Determine the (x, y) coordinate at the center of the cell enclosing the given text.  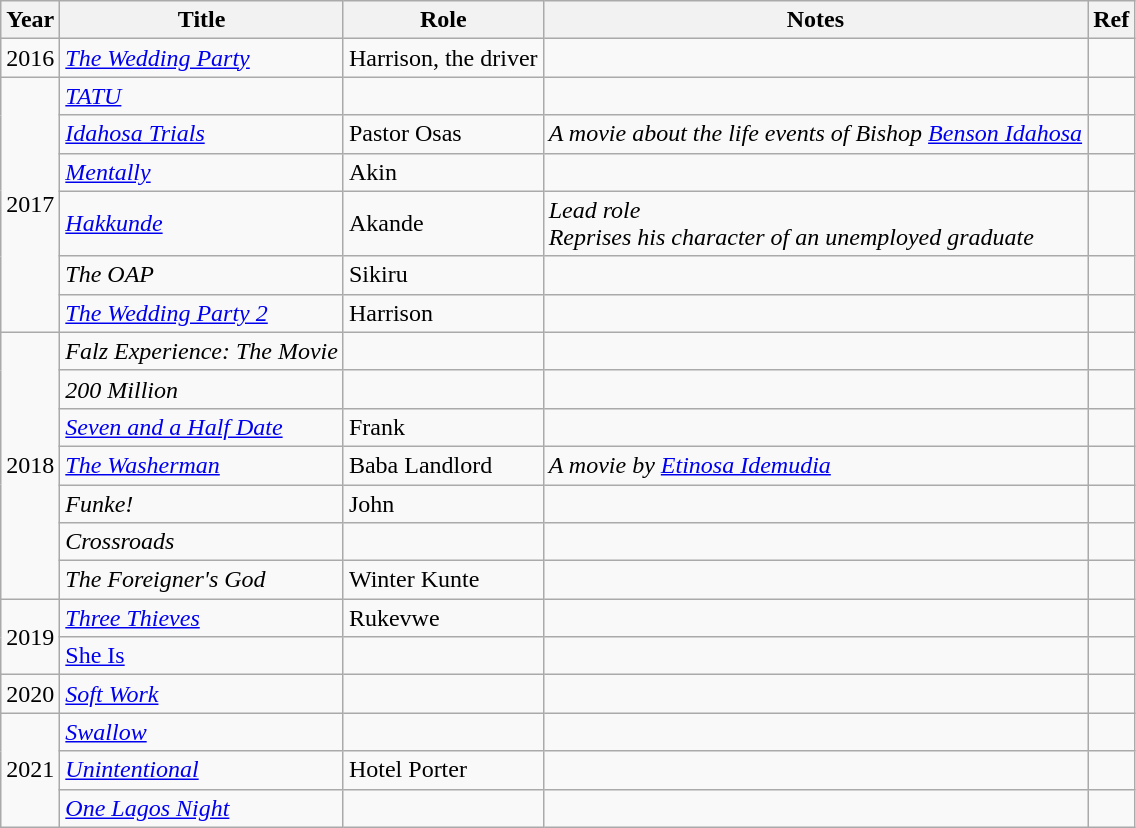
200 Million (202, 389)
Harrison (443, 313)
Rukevwe (443, 618)
Akin (443, 172)
Akande (443, 224)
TATU (202, 96)
Crossroads (202, 542)
Idahosa Trials (202, 134)
The Foreigner's God (202, 580)
Swallow (202, 732)
John (443, 503)
Frank (443, 427)
A movie about the life events of Bishop Benson Idahosa (816, 134)
The Wedding Party (202, 58)
Funke! (202, 503)
She Is (202, 656)
Three Thieves (202, 618)
The Wedding Party 2 (202, 313)
Baba Landlord (443, 465)
A movie by Etinosa Idemudia (816, 465)
2019 (30, 637)
Winter Kunte (443, 580)
Pastor Osas (443, 134)
Unintentional (202, 770)
Soft Work (202, 694)
Title (202, 20)
One Lagos Night (202, 808)
2016 (30, 58)
Hotel Porter (443, 770)
Year (30, 20)
Seven and a Half Date (202, 427)
Harrison, the driver (443, 58)
Falz Experience: The Movie (202, 351)
Ref (1112, 20)
Sikiru (443, 275)
Mentally (202, 172)
The OAP (202, 275)
The Washerman (202, 465)
Hakkunde (202, 224)
Lead roleReprises his character of an unemployed graduate (816, 224)
Notes (816, 20)
2021 (30, 770)
2020 (30, 694)
2017 (30, 204)
Role (443, 20)
2018 (30, 465)
